Find where the given text appears and provide that cell's center as (X, Y) coordinate. 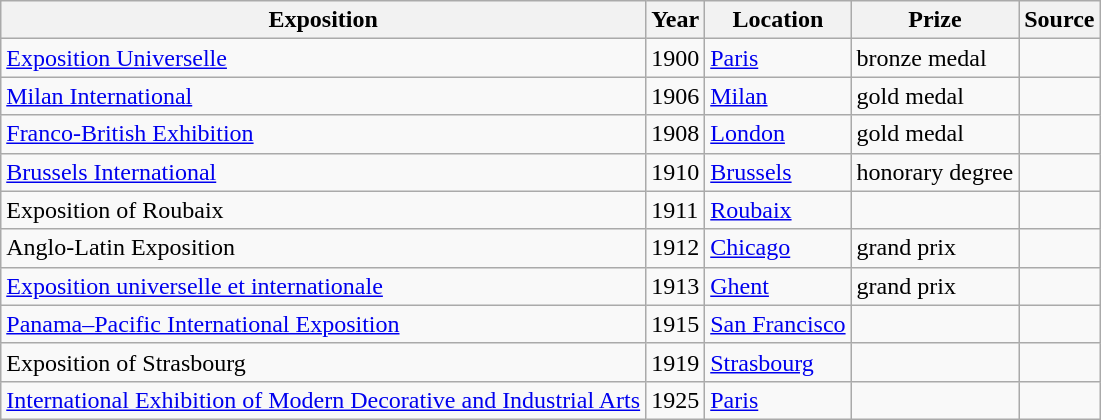
Chicago (778, 248)
1925 (676, 400)
Anglo-Latin Exposition (324, 248)
1912 (676, 248)
honorary degree (935, 172)
Milan (778, 96)
Year (676, 20)
Roubaix (778, 210)
Location (778, 20)
Prize (935, 20)
1910 (676, 172)
bronze medal (935, 58)
Brussels (778, 172)
Source (1060, 20)
Exposition Universelle (324, 58)
San Francisco (778, 324)
Exposition universelle et internationale (324, 286)
1911 (676, 210)
Franco-British Exhibition (324, 134)
Milan International (324, 96)
1913 (676, 286)
1915 (676, 324)
Strasbourg (778, 362)
Panama–Pacific International Exposition (324, 324)
Exposition (324, 20)
Exposition of Strasbourg (324, 362)
1908 (676, 134)
1900 (676, 58)
1906 (676, 96)
London (778, 134)
International Exhibition of Modern Decorative and Industrial Arts (324, 400)
Ghent (778, 286)
Exposition of Roubaix (324, 210)
1919 (676, 362)
Brussels International (324, 172)
